Identify which cell holds the provided text, then report its (X, Y) central coordinate. 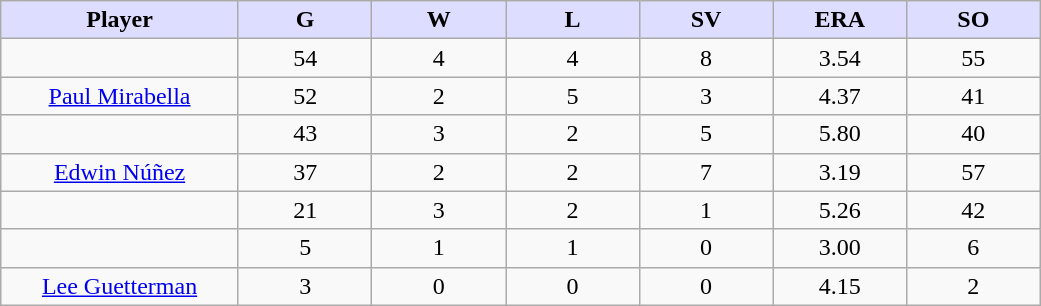
5.80 (840, 134)
21 (305, 210)
40 (974, 134)
G (305, 20)
8 (706, 58)
W (439, 20)
Lee Guetterman (120, 286)
3.54 (840, 58)
3.00 (840, 248)
Player (120, 20)
Paul Mirabella (120, 96)
57 (974, 172)
3.19 (840, 172)
54 (305, 58)
52 (305, 96)
L (573, 20)
Edwin Núñez (120, 172)
5.26 (840, 210)
6 (974, 248)
7 (706, 172)
ERA (840, 20)
37 (305, 172)
SO (974, 20)
41 (974, 96)
42 (974, 210)
55 (974, 58)
43 (305, 134)
4.15 (840, 286)
4.37 (840, 96)
SV (706, 20)
